Pinpoint the cell where the given text exists, returning its [X, Y] midpoint coordinate. 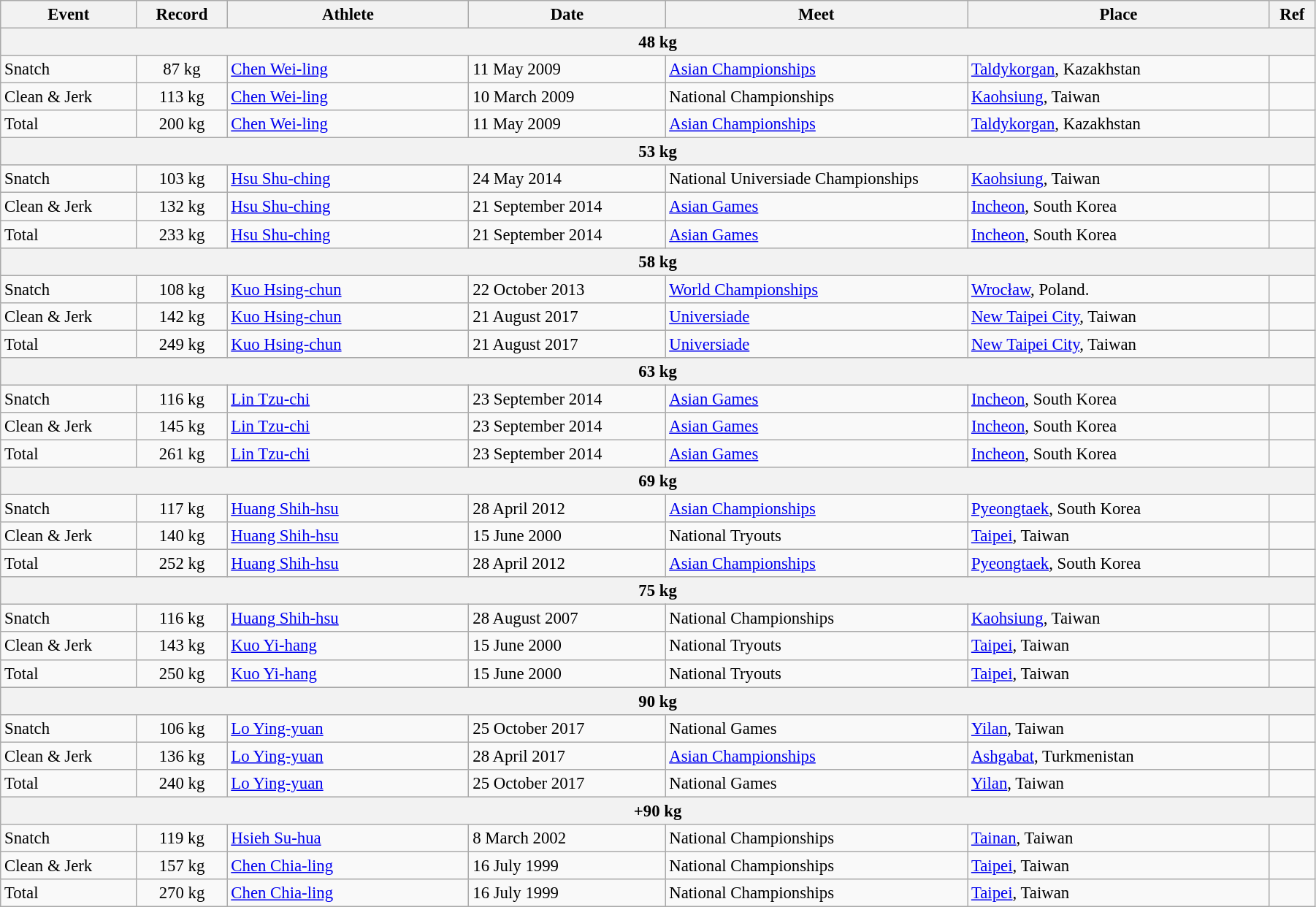
87 kg [182, 69]
National Universiade Championships [816, 179]
Ref [1292, 15]
58 kg [658, 261]
140 kg [182, 536]
103 kg [182, 179]
Athlete [348, 15]
90 kg [658, 701]
Event [69, 15]
145 kg [182, 426]
117 kg [182, 509]
Tainan, Taiwan [1119, 838]
143 kg [182, 646]
200 kg [182, 124]
233 kg [182, 234]
22 October 2013 [567, 289]
53 kg [658, 152]
119 kg [182, 838]
Record [182, 15]
24 May 2014 [567, 179]
270 kg [182, 893]
8 March 2002 [567, 838]
106 kg [182, 728]
252 kg [182, 564]
157 kg [182, 865]
48 kg [658, 42]
63 kg [658, 372]
28 April 2017 [567, 756]
69 kg [658, 481]
108 kg [182, 289]
Hsieh Su-hua [348, 838]
136 kg [182, 756]
240 kg [182, 784]
28 August 2007 [567, 619]
Date [567, 15]
World Championships [816, 289]
142 kg [182, 316]
261 kg [182, 453]
250 kg [182, 673]
75 kg [658, 591]
+90 kg [658, 811]
113 kg [182, 97]
Place [1119, 15]
10 March 2009 [567, 97]
Wrocław, Poland. [1119, 289]
132 kg [182, 207]
Ashgabat, Turkmenistan [1119, 756]
249 kg [182, 344]
Meet [816, 15]
